Return (x, y) of the center of cell containing provided text 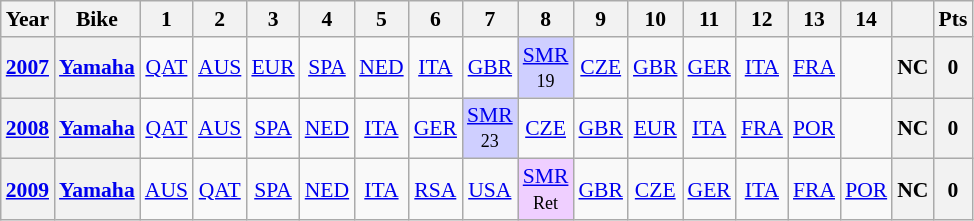
SMR23 (490, 128)
2 (220, 19)
9 (600, 19)
7 (490, 19)
6 (436, 19)
13 (814, 19)
12 (762, 19)
1 (166, 19)
14 (866, 19)
Pts (954, 19)
11 (708, 19)
4 (327, 19)
Year (28, 19)
Bike (97, 19)
USA (490, 190)
8 (546, 19)
5 (381, 19)
10 (656, 19)
2009 (28, 190)
SMRRet (546, 190)
SMR19 (546, 68)
RSA (436, 190)
3 (272, 19)
2007 (28, 68)
2008 (28, 128)
